Return the [x, y] coordinate for the center point of the cell that contains the specified text.  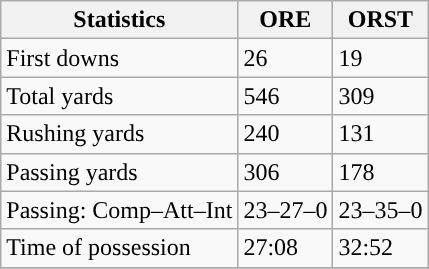
Statistics [120, 20]
26 [286, 58]
Total yards [120, 96]
32:52 [380, 248]
First downs [120, 58]
ORE [286, 20]
Passing yards [120, 172]
309 [380, 96]
306 [286, 172]
27:08 [286, 248]
23–27–0 [286, 210]
546 [286, 96]
Passing: Comp–Att–Int [120, 210]
131 [380, 134]
Time of possession [120, 248]
19 [380, 58]
Rushing yards [120, 134]
178 [380, 172]
ORST [380, 20]
240 [286, 134]
23–35–0 [380, 210]
